Scan for the cell matching the given text and deliver its [x, y] coordinate at center. 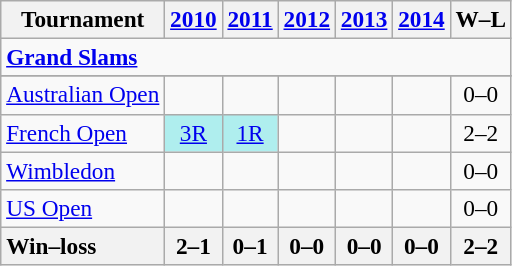
2011 [250, 19]
Wimbledon [83, 170]
1R [250, 133]
2010 [194, 19]
French Open [83, 133]
Grand Slams [256, 57]
0–1 [250, 246]
3R [194, 133]
2013 [364, 19]
W–L [480, 19]
US Open [83, 208]
Win–loss [83, 246]
Australian Open [83, 95]
2–1 [194, 246]
Tournament [83, 19]
2014 [422, 19]
2012 [306, 19]
